Locate the cell with the specified text and output its [X, Y] center coordinate. 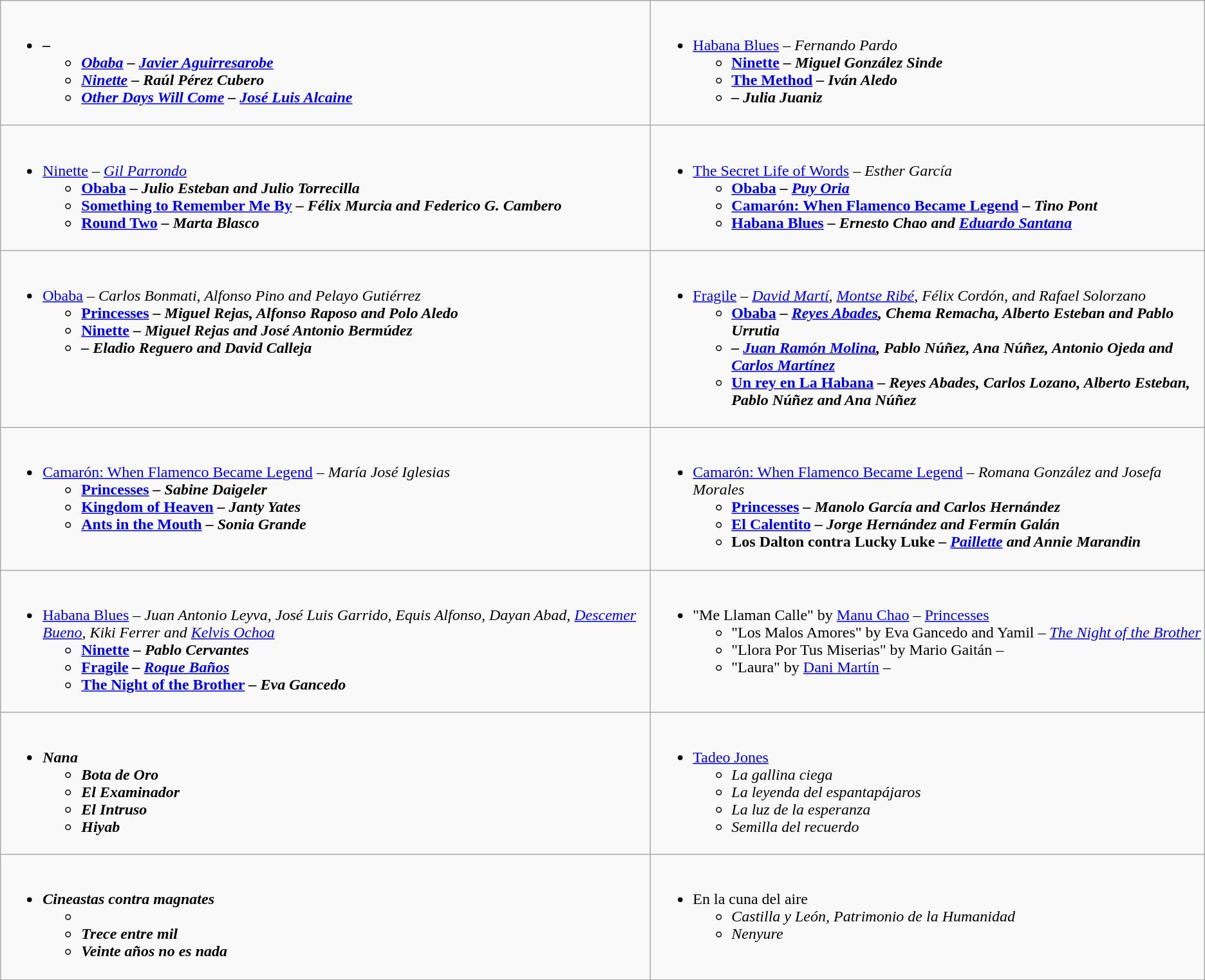
Tadeo JonesLa gallina ciegaLa leyenda del espantapájarosLa luz de la esperanzaSemilla del recuerdo [928, 783]
Cineastas contra magnatesTrece entre milVeinte años no es nada [326, 917]
En la cuna del aireCastilla y León, Patrimonio de la HumanidadNenyure [928, 917]
– Obaba – Javier AguirresarobeNinette – Raúl Pérez CuberoOther Days Will Come – José Luis Alcaine [326, 63]
Camarón: When Flamenco Became Legend – María José IglesiasPrincesses – Sabine DaigelerKingdom of Heaven – Janty YatesAnts in the Mouth – Sonia Grande [326, 498]
Habana Blues – Fernando PardoNinette – Miguel González SindeThe Method – Iván Aledo – Julia Juaniz [928, 63]
NanaBota de OroEl ExaminadorEl IntrusoHiyab [326, 783]
